Pinpoint the cell where the given text exists, returning its (x, y) midpoint coordinate. 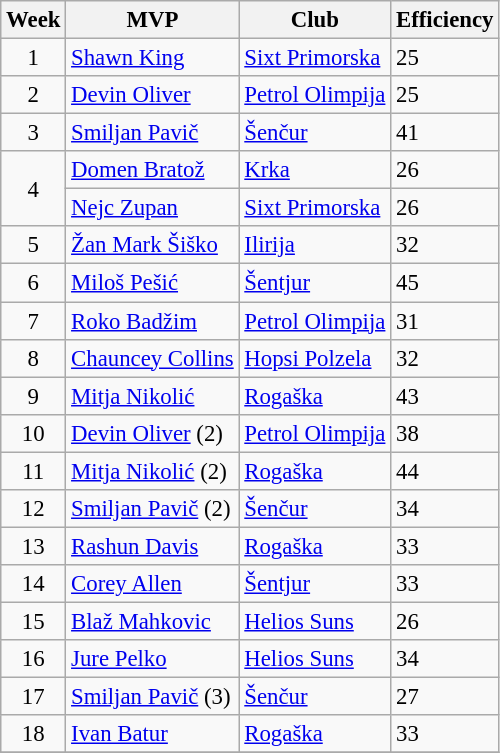
Smiljan Pavič (3) (152, 697)
8 (34, 358)
Blaž Mahkovic (152, 621)
38 (445, 433)
Corey Allen (152, 584)
Roko Badžim (152, 321)
Mitja Nikolić (2) (152, 471)
Žan Mark Šiško (152, 245)
Devin Oliver (2) (152, 433)
Chauncey Collins (152, 358)
6 (34, 283)
Jure Pelko (152, 659)
43 (445, 396)
10 (34, 433)
Ivan Batur (152, 734)
41 (445, 133)
5 (34, 245)
2 (34, 95)
11 (34, 471)
Shawn King (152, 58)
17 (34, 697)
Nejc Zupan (152, 208)
1 (34, 58)
15 (34, 621)
Ilirija (315, 245)
12 (34, 509)
13 (34, 546)
3 (34, 133)
27 (445, 697)
14 (34, 584)
Mitja Nikolić (152, 396)
MVP (152, 20)
9 (34, 396)
Club (315, 20)
7 (34, 321)
31 (445, 321)
Devin Oliver (152, 95)
4 (34, 188)
Domen Bratož (152, 170)
44 (445, 471)
45 (445, 283)
18 (34, 734)
Rashun Davis (152, 546)
16 (34, 659)
Week (34, 20)
Efficiency (445, 20)
Smiljan Pavič (152, 133)
Miloš Pešić (152, 283)
Hopsi Polzela (315, 358)
Smiljan Pavič (2) (152, 509)
Krka (315, 170)
